Return the (x, y) coordinate for the center point of the cell that contains the specified text.  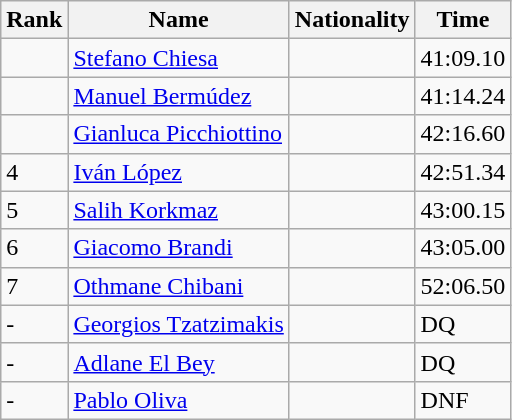
Stefano Chiesa (178, 58)
4 (34, 172)
Georgios Tzatzimakis (178, 324)
Manuel Bermúdez (178, 96)
43:00.15 (463, 210)
6 (34, 248)
52:06.50 (463, 286)
Nationality (352, 20)
Name (178, 20)
42:16.60 (463, 134)
7 (34, 286)
Time (463, 20)
Gianluca Picchiottino (178, 134)
43:05.00 (463, 248)
Salih Korkmaz (178, 210)
Othmane Chibani (178, 286)
Rank (34, 20)
Pablo Oliva (178, 400)
Adlane El Bey (178, 362)
DNF (463, 400)
41:14.24 (463, 96)
5 (34, 210)
Iván López (178, 172)
41:09.10 (463, 58)
42:51.34 (463, 172)
Giacomo Brandi (178, 248)
